Detect which cell encompasses the target text, then output its (X, Y) center coordinate. 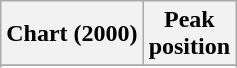
Peakposition (189, 34)
Chart (2000) (72, 34)
